Capture the cell that displays the provided text and extract its (x, y) central coordinate. 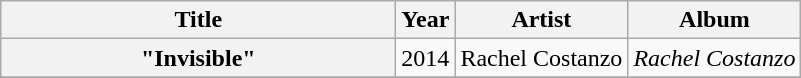
Artist (542, 20)
"Invisible" (198, 58)
Album (714, 20)
Year (426, 20)
Title (198, 20)
2014 (426, 58)
